From the cell containing the given text, extract its center point as [x, y] coordinate. 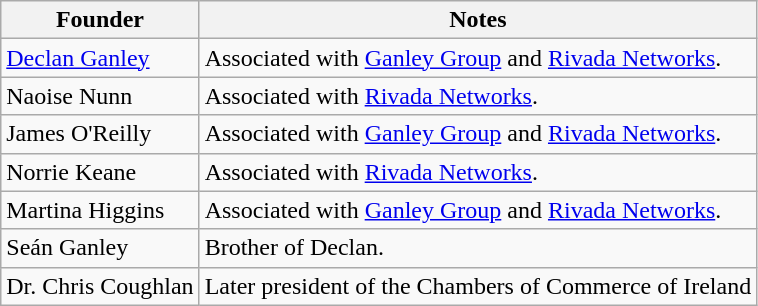
Later president of the Chambers of Commerce of Ireland [478, 286]
Norrie Keane [100, 172]
Founder [100, 20]
Naoise Nunn [100, 96]
Dr. Chris Coughlan [100, 286]
James O'Reilly [100, 134]
Brother of Declan. [478, 248]
Seán Ganley [100, 248]
Declan Ganley [100, 58]
Notes [478, 20]
Martina Higgins [100, 210]
